Return (X, Y) of the center of cell containing provided text 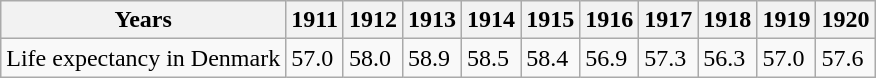
58.5 (492, 58)
1917 (668, 20)
Life expectancy in Denmark (144, 58)
57.6 (846, 58)
1911 (315, 20)
1919 (786, 20)
1916 (610, 20)
58.9 (432, 58)
1913 (432, 20)
57.3 (668, 58)
58.0 (372, 58)
58.4 (550, 58)
1920 (846, 20)
1912 (372, 20)
Years (144, 20)
1914 (492, 20)
1915 (550, 20)
1918 (728, 20)
56.9 (610, 58)
56.3 (728, 58)
